Return (X, Y) of the center of cell containing provided text 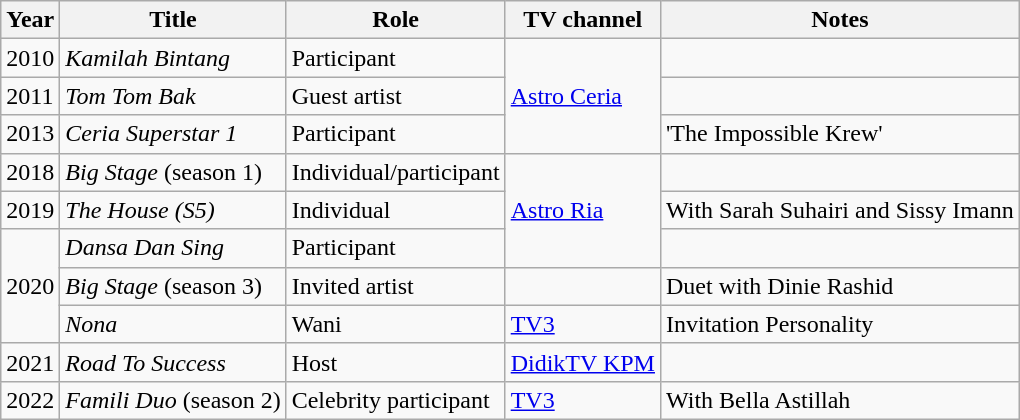
The House (S5) (173, 210)
Ceria Superstar 1 (173, 134)
2010 (30, 58)
Duet with Dinie Rashid (840, 286)
2011 (30, 96)
TV channel (582, 20)
With Bella Astillah (840, 400)
Notes (840, 20)
Famili Duo (season 2) (173, 400)
Astro Ceria (582, 96)
Wani (396, 324)
2019 (30, 210)
Title (173, 20)
Year (30, 20)
2018 (30, 172)
Tom Tom Bak (173, 96)
Invited artist (396, 286)
Kamilah Bintang (173, 58)
Host (396, 362)
2021 (30, 362)
Dansa Dan Sing (173, 248)
Celebrity participant (396, 400)
Invitation Personality (840, 324)
Guest artist (396, 96)
Big Stage (season 3) (173, 286)
2022 (30, 400)
'The Impossible Krew' (840, 134)
Role (396, 20)
Road To Success (173, 362)
2020 (30, 286)
Astro Ria (582, 210)
DidikTV KPM (582, 362)
Nona (173, 324)
With Sarah Suhairi and Sissy Imann (840, 210)
Individual (396, 210)
Individual/participant (396, 172)
Big Stage (season 1) (173, 172)
2013 (30, 134)
